Search for the cell housing the specified text and yield its (X, Y) center coordinate. 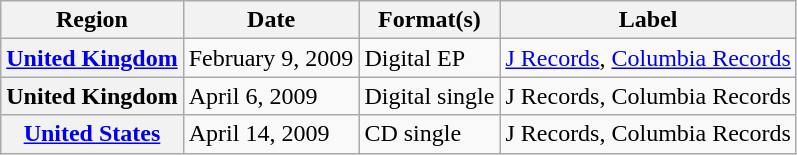
Label (648, 20)
United States (92, 134)
Digital EP (430, 58)
Format(s) (430, 20)
Digital single (430, 96)
April 14, 2009 (271, 134)
April 6, 2009 (271, 96)
Date (271, 20)
February 9, 2009 (271, 58)
Region (92, 20)
CD single (430, 134)
